Detect which cell encompasses the target text, then output its (X, Y) center coordinate. 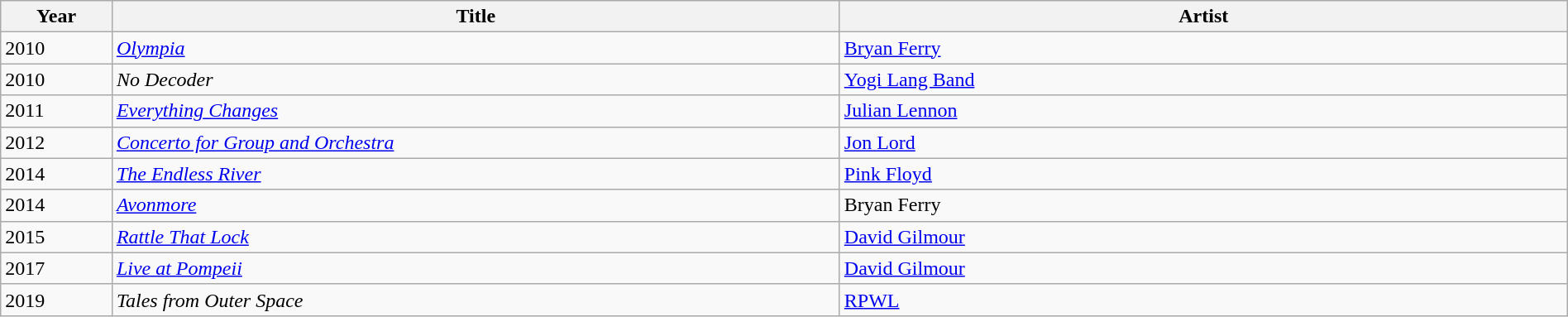
Julian Lennon (1203, 111)
2017 (56, 268)
No Decoder (476, 79)
Year (56, 17)
Avonmore (476, 205)
Everything Changes (476, 111)
Title (476, 17)
2012 (56, 142)
Artist (1203, 17)
RPWL (1203, 300)
Yogi Lang Band (1203, 79)
2015 (56, 237)
2011 (56, 111)
Rattle That Lock (476, 237)
Jon Lord (1203, 142)
Olympia (476, 48)
Live at Pompeii (476, 268)
2019 (56, 300)
The Endless River (476, 174)
Pink Floyd (1203, 174)
Concerto for Group and Orchestra (476, 142)
Tales from Outer Space (476, 300)
